For the text-containing cell, return its midpoint in (x, y) coordinate format. 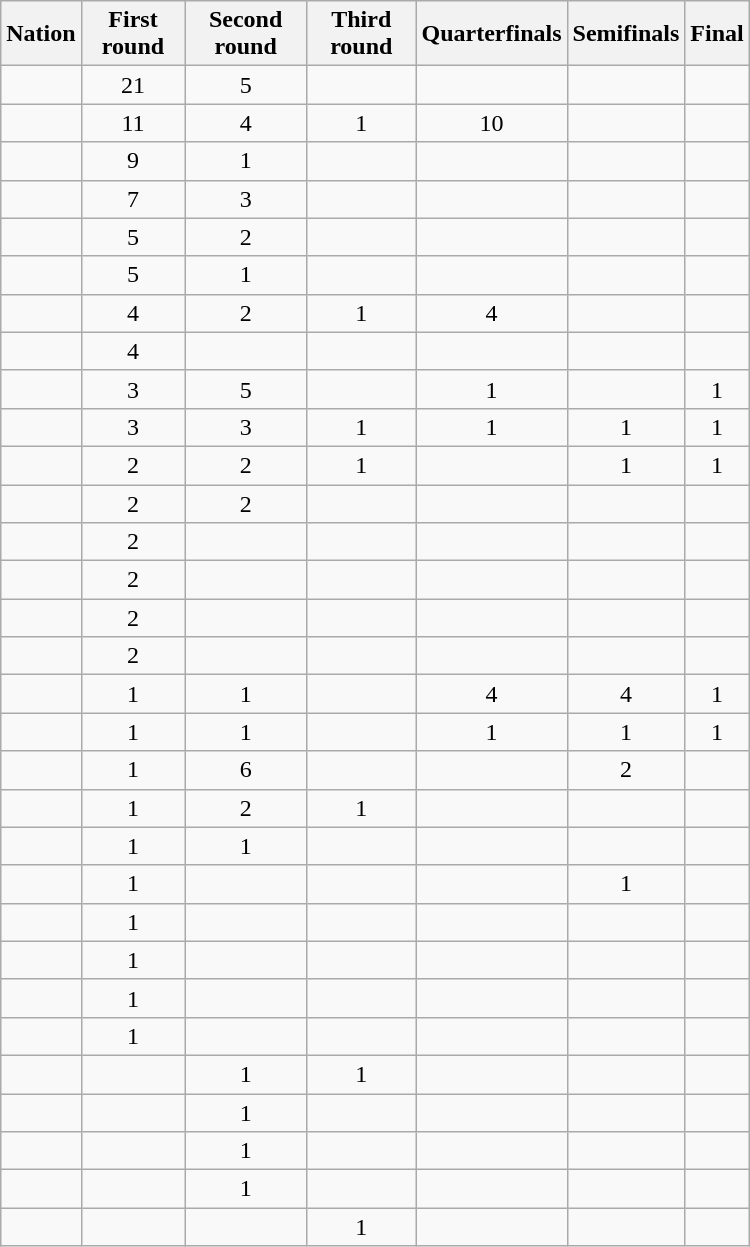
First round (133, 34)
21 (133, 85)
11 (133, 123)
Semifinals (626, 34)
10 (492, 123)
Second round (246, 34)
7 (133, 199)
Final (717, 34)
Quarterfinals (492, 34)
Third round (362, 34)
Nation (41, 34)
9 (133, 161)
6 (246, 770)
